For the text-containing cell, return its midpoint in (x, y) coordinate format. 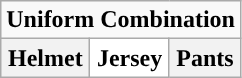
Pants (204, 58)
Helmet (46, 58)
Jersey (130, 58)
Uniform Combination (121, 20)
